Determine the (X, Y) coordinate at the center of the cell enclosing the given text.  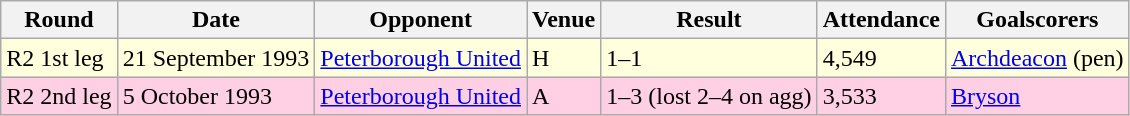
Round (59, 20)
Date (216, 20)
4,549 (881, 58)
1–1 (709, 58)
3,533 (881, 96)
1–3 (lost 2–4 on agg) (709, 96)
5 October 1993 (216, 96)
Attendance (881, 20)
Result (709, 20)
Bryson (1037, 96)
R2 2nd leg (59, 96)
H (564, 58)
R2 1st leg (59, 58)
Goalscorers (1037, 20)
21 September 1993 (216, 58)
Opponent (421, 20)
A (564, 96)
Archdeacon (pen) (1037, 58)
Venue (564, 20)
